Capture the cell that displays the provided text and extract its (X, Y) central coordinate. 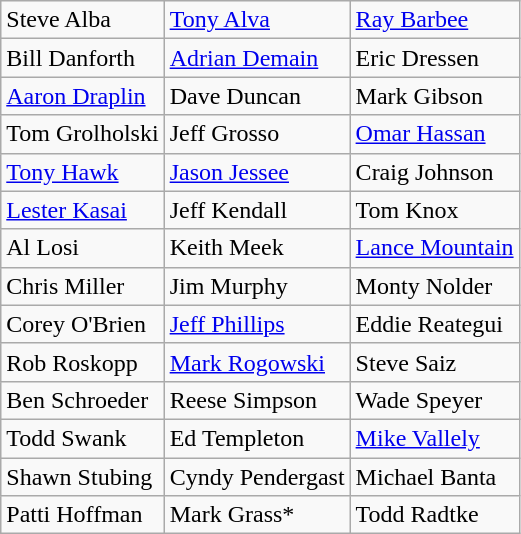
Wade Speyer (434, 400)
Reese Simpson (257, 400)
Jason Jessee (257, 172)
Mark Grass* (257, 515)
Steve Saiz (434, 362)
Craig Johnson (434, 172)
Keith Meek (257, 248)
Eric Dressen (434, 58)
Tom Knox (434, 210)
Jeff Grosso (257, 134)
Mark Gibson (434, 96)
Jeff Kendall (257, 210)
Tony Alva (257, 20)
Mike Vallely (434, 438)
Jim Murphy (257, 286)
Patti Hoffman (82, 515)
Bill Danforth (82, 58)
Rob Roskopp (82, 362)
Adrian Demain (257, 58)
Mark Rogowski (257, 362)
Ed Templeton (257, 438)
Corey O'Brien (82, 324)
Dave Duncan (257, 96)
Monty Nolder (434, 286)
Shawn Stubing (82, 477)
Jeff Phillips (257, 324)
Eddie Reategui (434, 324)
Lance Mountain (434, 248)
Ray Barbee (434, 20)
Chris Miller (82, 286)
Lester Kasai (82, 210)
Cyndy Pendergast (257, 477)
Ben Schroeder (82, 400)
Michael Banta (434, 477)
Al Losi (82, 248)
Aaron Draplin (82, 96)
Omar Hassan (434, 134)
Todd Radtke (434, 515)
Todd Swank (82, 438)
Tom Grolholski (82, 134)
Tony Hawk (82, 172)
Steve Alba (82, 20)
